Locate the cell with the specified text and output its [x, y] center coordinate. 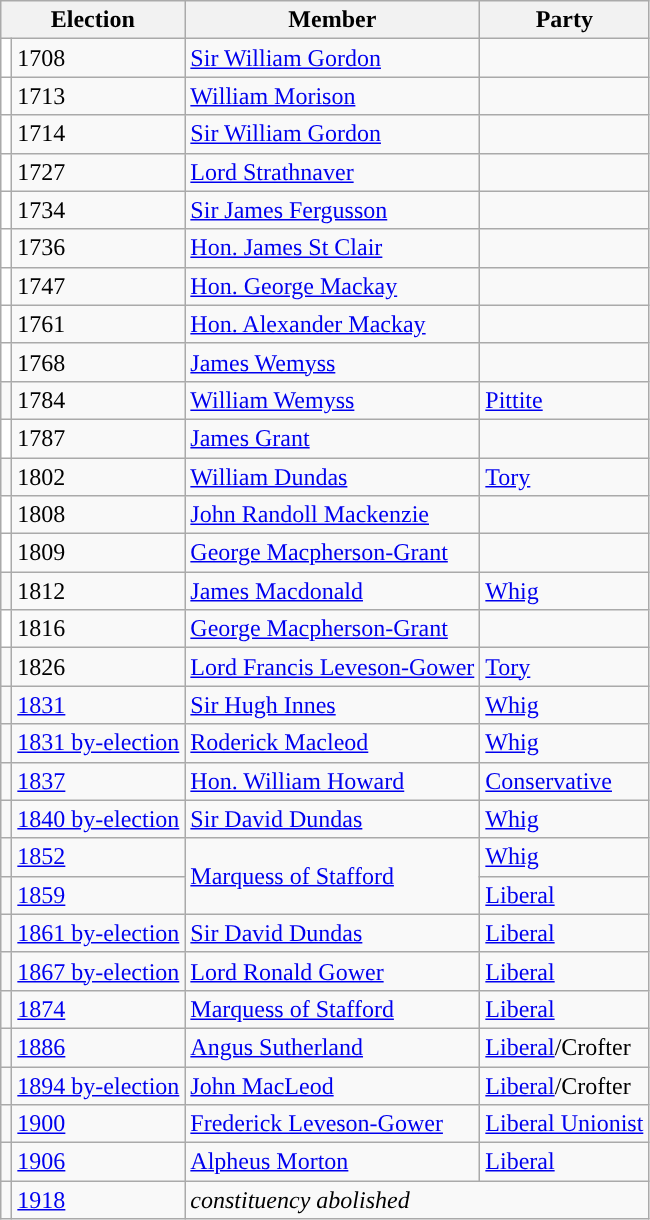
Hon. James St Clair [332, 248]
1831 [98, 705]
1812 [98, 591]
1736 [98, 248]
1906 [98, 1162]
1886 [98, 1047]
1816 [98, 629]
Angus Sutherland [332, 1047]
James Wemyss [332, 362]
constituency abolished [417, 1200]
Roderick Macleod [332, 743]
1894 by-election [98, 1085]
Conservative [564, 781]
Election [93, 20]
James Grant [332, 438]
John Randoll Mackenzie [332, 515]
1809 [98, 553]
1826 [98, 667]
1708 [98, 58]
James Macdonald [332, 591]
1808 [98, 515]
Hon. William Howard [332, 781]
Party [564, 20]
Sir James Fergusson [332, 210]
1831 by-election [98, 743]
1837 [98, 781]
1802 [98, 477]
1714 [98, 134]
1761 [98, 324]
Alpheus Morton [332, 1162]
1874 [98, 1009]
1918 [98, 1200]
1734 [98, 210]
William Wemyss [332, 400]
1747 [98, 286]
Lord Francis Leveson-Gower [332, 667]
1840 by-election [98, 819]
William Dundas [332, 477]
1727 [98, 172]
1787 [98, 438]
Hon. George Mackay [332, 286]
Frederick Leveson-Gower [332, 1124]
1713 [98, 96]
Member [332, 20]
William Morison [332, 96]
1852 [98, 857]
1768 [98, 362]
Liberal Unionist [564, 1124]
John MacLeod [332, 1085]
Pittite [564, 400]
Sir Hugh Innes [332, 705]
Lord Strathnaver [332, 172]
1859 [98, 895]
1784 [98, 400]
1861 by-election [98, 933]
Hon. Alexander Mackay [332, 324]
1900 [98, 1124]
1867 by-election [98, 971]
Lord Ronald Gower [332, 971]
